Return [x, y] of the center of cell containing provided text 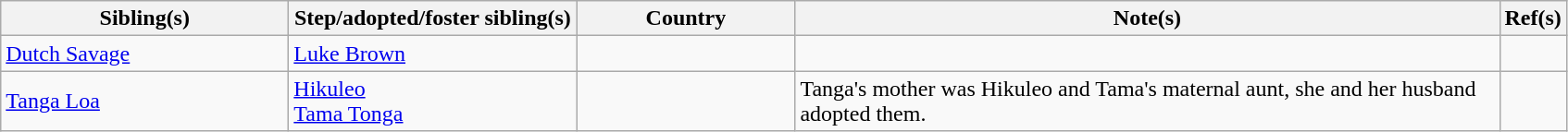
Sibling(s) [144, 18]
Step/adopted/foster sibling(s) [433, 18]
Ref(s) [1533, 18]
Note(s) [1148, 18]
Country [686, 18]
Luke Brown [433, 54]
Tanga Loa [144, 102]
Dutch Savage [144, 54]
HikuleoTama Tonga [433, 102]
Tanga's mother was Hikuleo and Tama's maternal aunt, she and her husband adopted them. [1148, 102]
